Detect which cell encompasses the target text, then output its (x, y) center coordinate. 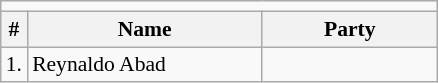
# (14, 29)
1. (14, 65)
Reynaldo Abad (144, 65)
Party (350, 29)
Name (144, 29)
